Scan for the cell matching the given text and deliver its [x, y] coordinate at center. 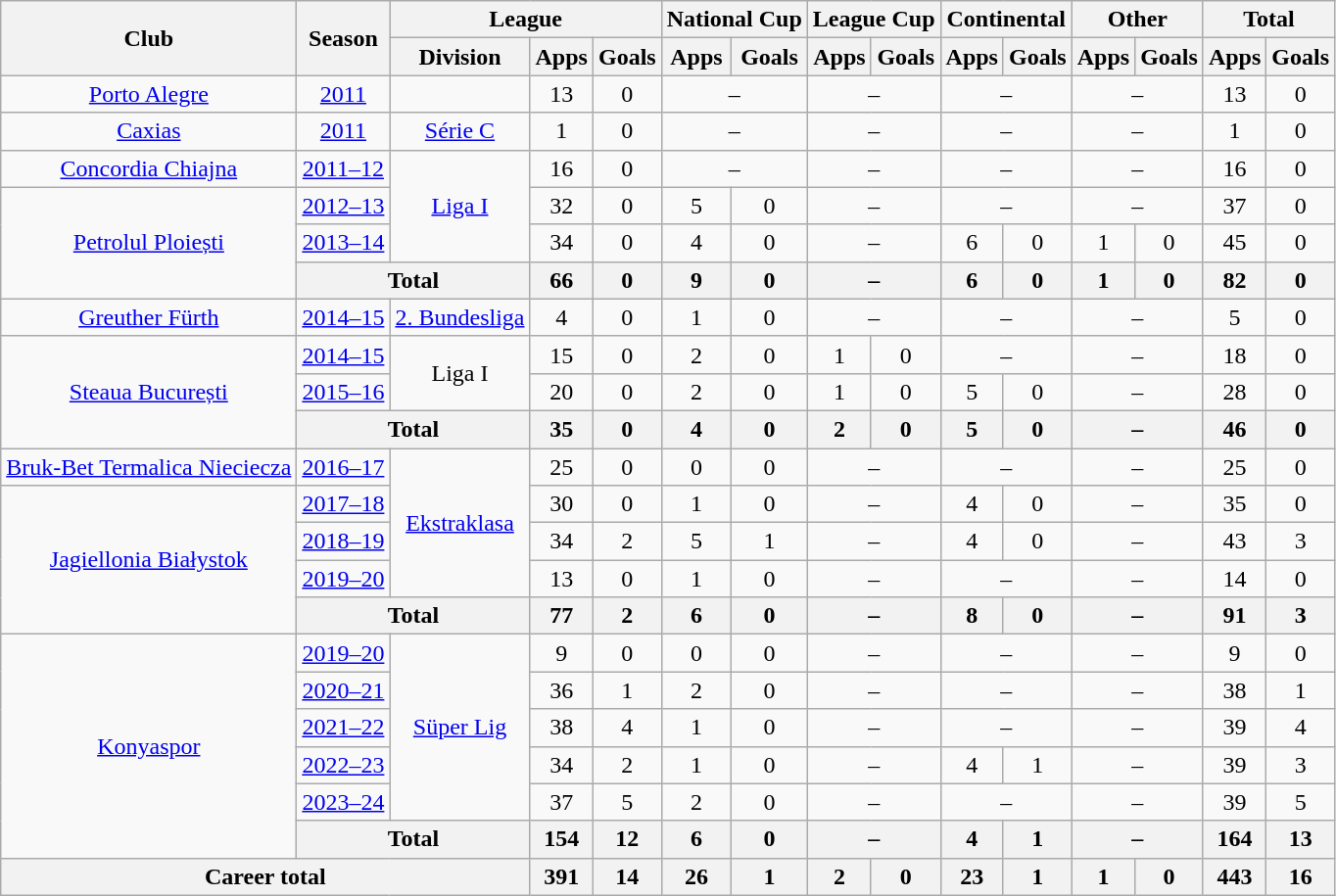
League [525, 20]
Petrolul Ploiești [149, 243]
Porto Alegre [149, 94]
Other [1137, 20]
2015–16 [343, 392]
Série C [460, 131]
Bruk-Bet Termalica Nieciecza [149, 467]
Career total [265, 876]
391 [561, 876]
Caxias [149, 131]
Season [343, 38]
2021–22 [343, 728]
2016–17 [343, 467]
23 [972, 876]
Ekstraklasa [460, 523]
32 [561, 206]
8 [972, 616]
Greuther Fürth [149, 317]
12 [627, 839]
2011–12 [343, 168]
82 [1234, 280]
Süper Lig [460, 728]
National Cup [735, 20]
Concordia Chiajna [149, 168]
Konyaspor [149, 746]
164 [1234, 839]
2022–23 [343, 765]
26 [696, 876]
77 [561, 616]
15 [561, 354]
Club [149, 38]
28 [1234, 392]
18 [1234, 354]
43 [1234, 542]
30 [561, 504]
46 [1234, 429]
443 [1234, 876]
Division [460, 57]
2018–19 [343, 542]
2013–14 [343, 243]
91 [1234, 616]
League Cup [874, 20]
2012–13 [343, 206]
45 [1234, 243]
2020–21 [343, 690]
2. Bundesliga [460, 317]
66 [561, 280]
Steaua București [149, 392]
Continental [1006, 20]
Jagiellonia Białystok [149, 560]
20 [561, 392]
2023–24 [343, 802]
36 [561, 690]
2017–18 [343, 504]
154 [561, 839]
